Provide the (X, Y) coordinate of the cell's center where the given text is located.  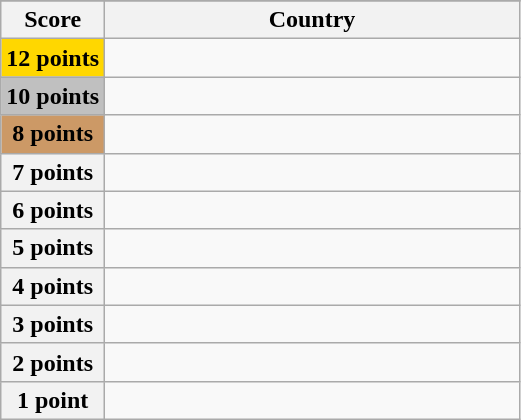
1 point (53, 400)
8 points (53, 134)
10 points (53, 96)
5 points (53, 248)
12 points (53, 58)
7 points (53, 172)
4 points (53, 286)
Score (53, 20)
Country (312, 20)
3 points (53, 324)
6 points (53, 210)
2 points (53, 362)
